Return [x, y] of the center of cell containing provided text 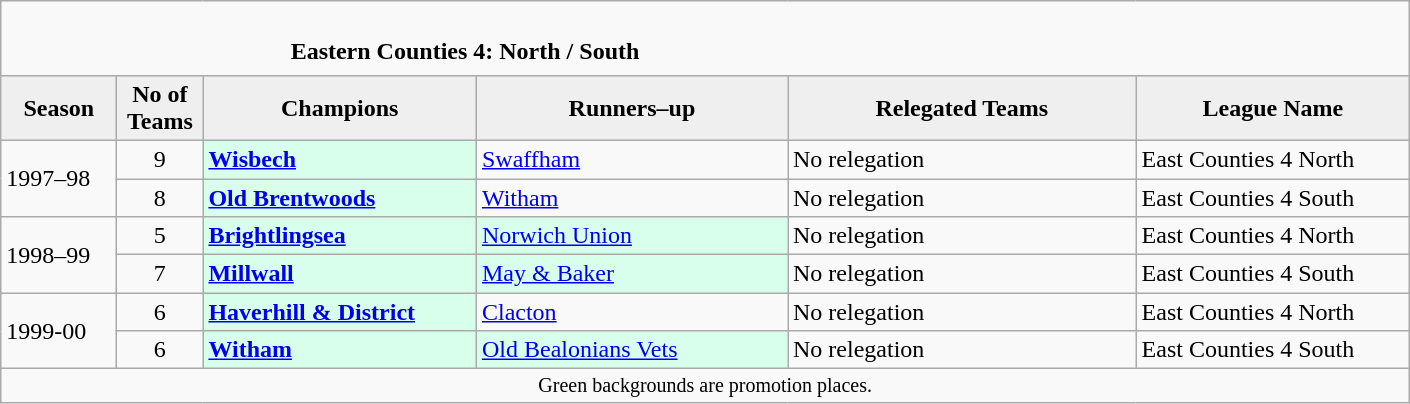
7 [160, 274]
1997–98 [59, 178]
Millwall [340, 274]
Green backgrounds are promotion places. [706, 386]
Norwich Union [632, 236]
Brightlingsea [340, 236]
League Name [1273, 108]
Swaffham [632, 159]
Wisbech [340, 159]
8 [160, 197]
5 [160, 236]
1998–99 [59, 255]
Season [59, 108]
9 [160, 159]
Relegated Teams [962, 108]
No of Teams [160, 108]
Haverhill & District [340, 312]
Old Brentwoods [340, 197]
Old Bealonians Vets [632, 350]
May & Baker [632, 274]
1999-00 [59, 331]
Runners–up [632, 108]
Clacton [632, 312]
Champions [340, 108]
